Search for the cell housing the specified text and yield its [X, Y] center coordinate. 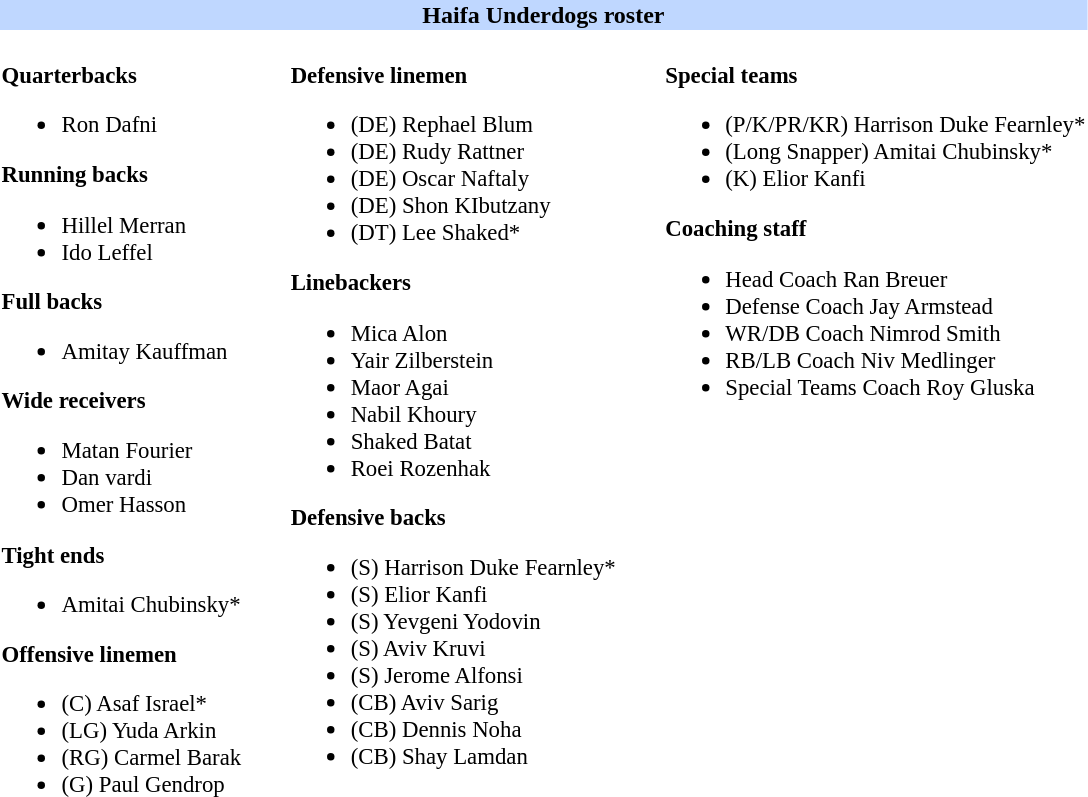
Haifa Underdogs roster [544, 15]
